Search for the cell housing the specified text and yield its [X, Y] center coordinate. 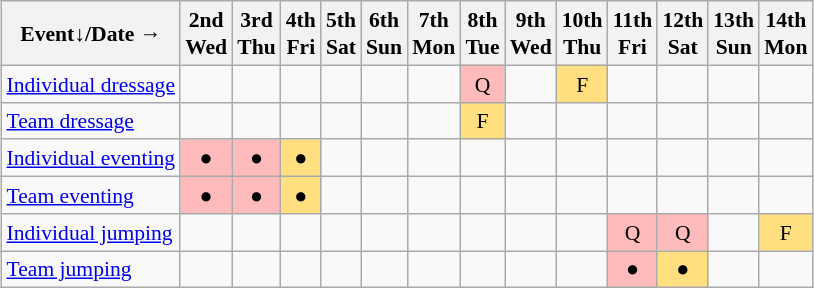
12thSat [682, 33]
Team eventing [90, 194]
5thSat [341, 33]
2ndWed [206, 33]
13thSun [734, 33]
3rdThu [256, 33]
Individual eventing [90, 158]
8thTue [482, 33]
11thFri [633, 33]
4thFri [301, 33]
Individual jumping [90, 232]
Event↓/Date → [90, 33]
Individual dressage [90, 84]
14thMon [786, 33]
Team dressage [90, 120]
6thSun [384, 33]
7thMon [434, 33]
9thWed [531, 33]
10thThu [582, 33]
Team jumping [90, 268]
